Capture the cell that displays the provided text and extract its (x, y) central coordinate. 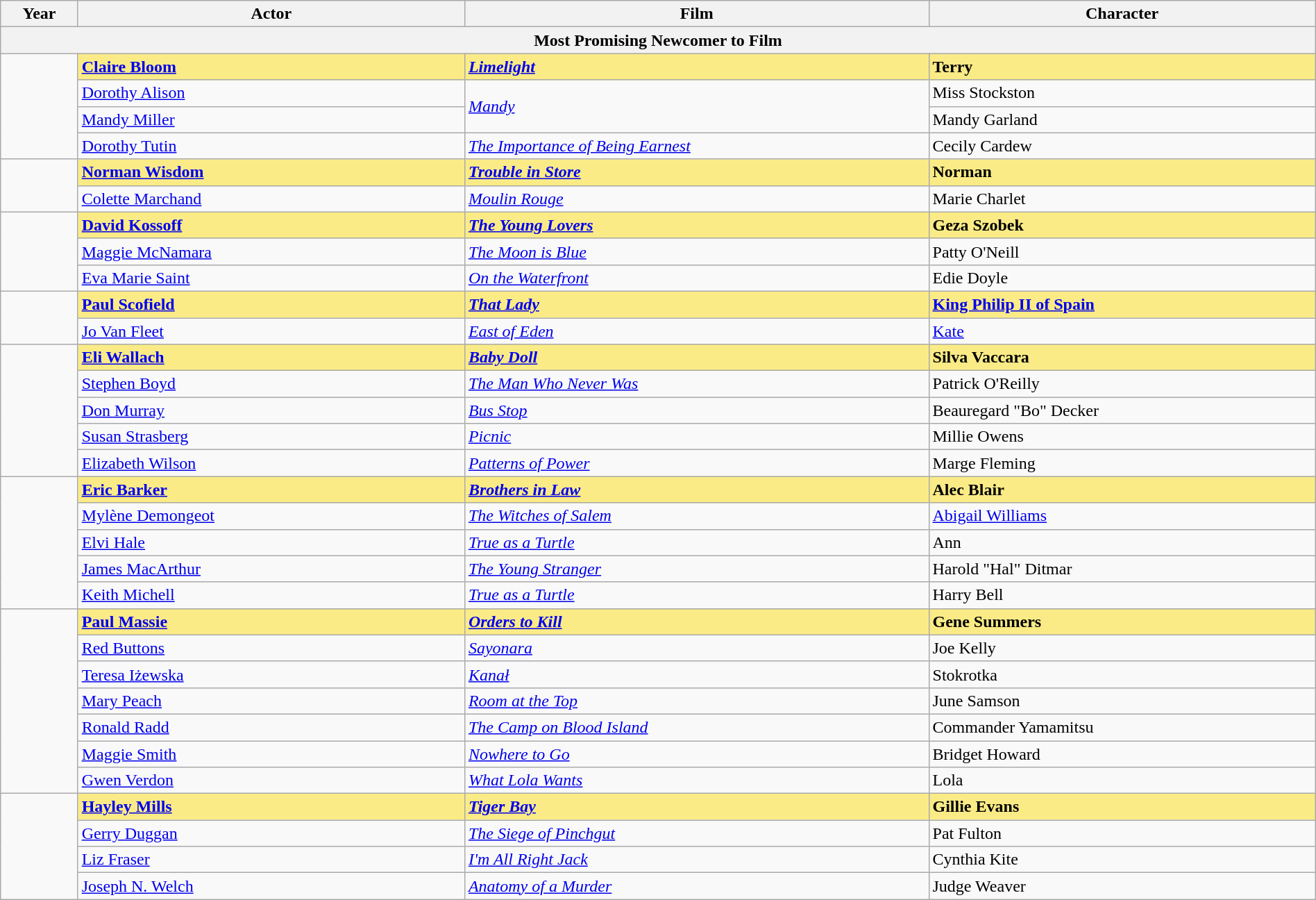
Trouble in Store (697, 172)
Lola (1122, 781)
Judge Weaver (1122, 886)
Limelight (697, 67)
Harry Bell (1122, 595)
Jo Van Fleet (271, 331)
Brothers in Law (697, 490)
East of Eden (697, 331)
The Man Who Never Was (697, 384)
Geza Szobek (1122, 225)
Year (39, 14)
Edie Doyle (1122, 278)
Beauregard "Bo" Decker (1122, 410)
Picnic (697, 437)
Mylène Demongeot (271, 516)
Ronald Radd (271, 727)
Marie Charlet (1122, 199)
Paul Scofield (271, 304)
What Lola Wants (697, 781)
The Young Stranger (697, 569)
Orders to Kill (697, 622)
Elvi Hale (271, 542)
The Young Lovers (697, 225)
Mary Peach (271, 701)
Kanał (697, 674)
June Samson (1122, 701)
Gwen Verdon (271, 781)
The Siege of Pinchgut (697, 833)
Abigail Williams (1122, 516)
Maggie Smith (271, 753)
Eva Marie Saint (271, 278)
The Moon is Blue (697, 251)
Alec Blair (1122, 490)
Norman Wisdom (271, 172)
Nowhere to Go (697, 753)
Silva Vaccara (1122, 358)
Film (697, 14)
Joseph N. Welch (271, 886)
Actor (271, 14)
Commander Yamamitsu (1122, 727)
Cynthia Kite (1122, 860)
Hayley Mills (271, 807)
Eli Wallach (271, 358)
Terry (1122, 67)
Sayonara (697, 648)
Gillie Evans (1122, 807)
Red Buttons (271, 648)
Maggie McNamara (271, 251)
James MacArthur (271, 569)
On the Waterfront (697, 278)
I'm All Right Jack (697, 860)
Marge Fleming (1122, 463)
Mandy Garland (1122, 119)
Eric Barker (271, 490)
Dorothy Tutin (271, 146)
Kate (1122, 331)
Mandy (697, 106)
Harold "Hal" Ditmar (1122, 569)
Keith Michell (271, 595)
Stephen Boyd (271, 384)
Norman (1122, 172)
Ann (1122, 542)
The Witches of Salem (697, 516)
Paul Massie (271, 622)
Dorothy Alison (271, 93)
Mandy Miller (271, 119)
King Philip II of Spain (1122, 304)
Pat Fulton (1122, 833)
The Camp on Blood Island (697, 727)
Bus Stop (697, 410)
Millie Owens (1122, 437)
David Kossoff (271, 225)
Liz Fraser (271, 860)
Joe Kelly (1122, 648)
Patty O'Neill (1122, 251)
Baby Doll (697, 358)
The Importance of Being Earnest (697, 146)
Anatomy of a Murder (697, 886)
That Lady (697, 304)
Stokrotka (1122, 674)
Teresa Iżewska (271, 674)
Room at the Top (697, 701)
Susan Strasberg (271, 437)
Miss Stockston (1122, 93)
Moulin Rouge (697, 199)
Gerry Duggan (271, 833)
Colette Marchand (271, 199)
Bridget Howard (1122, 753)
Claire Bloom (271, 67)
Tiger Bay (697, 807)
Elizabeth Wilson (271, 463)
Patrick O'Reilly (1122, 384)
Patterns of Power (697, 463)
Gene Summers (1122, 622)
Character (1122, 14)
Don Murray (271, 410)
Cecily Cardew (1122, 146)
Most Promising Newcomer to Film (658, 40)
